Search for the cell housing the specified text and yield its (X, Y) center coordinate. 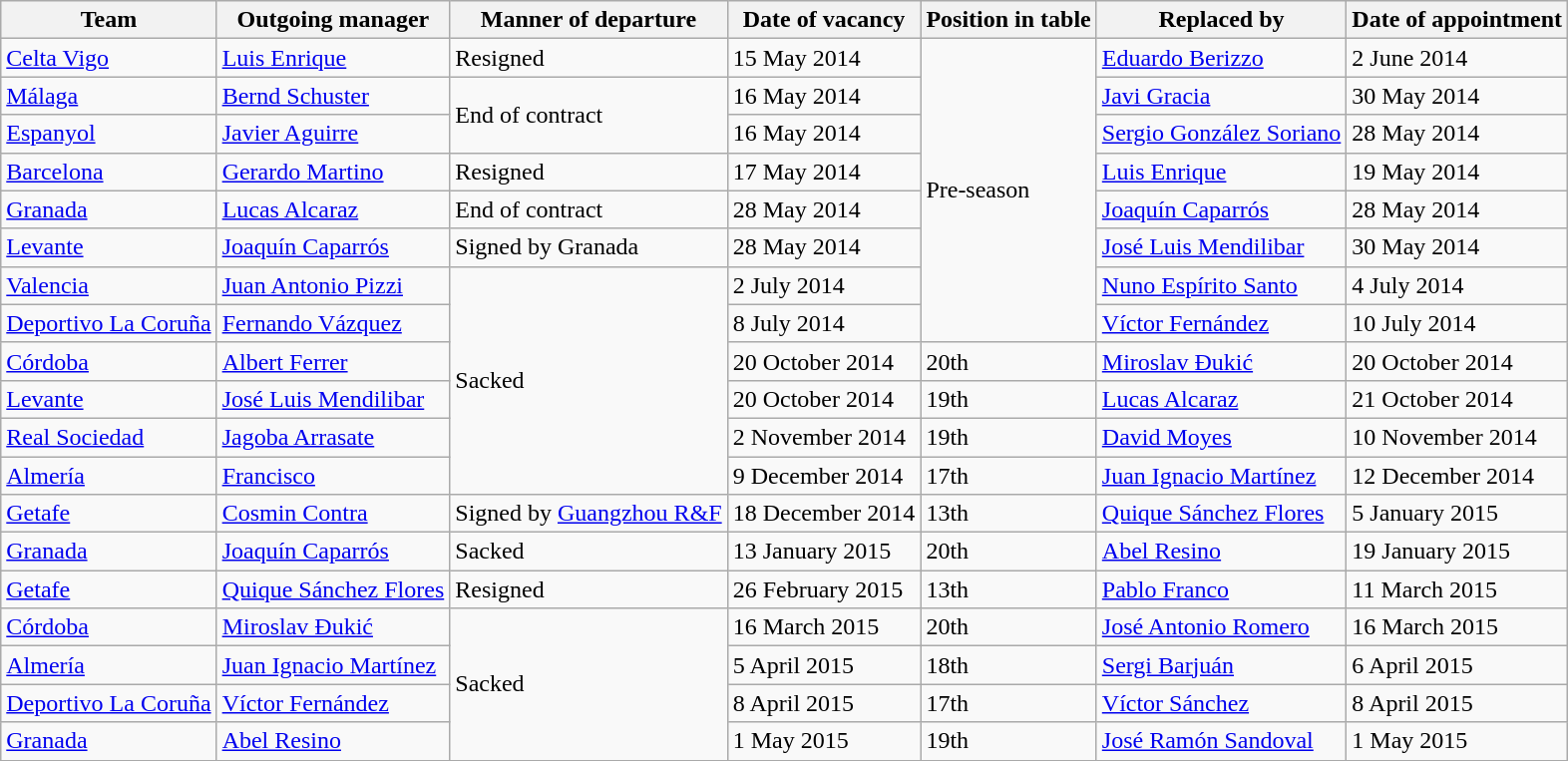
Gerardo Martino (333, 172)
Signed by Granada (588, 247)
Javi Gracia (1221, 96)
Team (109, 20)
Sergio González Soriano (1221, 134)
Sergi Barjuán (1221, 665)
Signed by Guangzhou R&F (588, 514)
Date of appointment (1457, 20)
10 July 2014 (1457, 323)
Jagoba Arrasate (333, 437)
Pablo Franco (1221, 589)
David Moyes (1221, 437)
19 January 2015 (1457, 552)
2 June 2014 (1457, 58)
8 July 2014 (824, 323)
5 January 2015 (1457, 514)
Real Sociedad (109, 437)
Cosmin Contra (333, 514)
Celta Vigo (109, 58)
Pre-season (1008, 190)
Replaced by (1221, 20)
18 December 2014 (824, 514)
12 December 2014 (1457, 476)
13 January 2015 (824, 552)
Espanyol (109, 134)
Javier Aguirre (333, 134)
José Ramón Sandoval (1221, 741)
Eduardo Berizzo (1221, 58)
Fernando Vázquez (333, 323)
Position in table (1008, 20)
Barcelona (109, 172)
5 April 2015 (824, 665)
2 July 2014 (824, 285)
José Antonio Romero (1221, 627)
Víctor Sánchez (1221, 703)
6 April 2015 (1457, 665)
9 December 2014 (824, 476)
Juan Antonio Pizzi (333, 285)
21 October 2014 (1457, 399)
11 March 2015 (1457, 589)
18th (1008, 665)
Date of vacancy (824, 20)
17 May 2014 (824, 172)
Albert Ferrer (333, 361)
Bernd Schuster (333, 96)
Málaga (109, 96)
Nuno Espírito Santo (1221, 285)
Valencia (109, 285)
26 February 2015 (824, 589)
2 November 2014 (824, 437)
Manner of departure (588, 20)
Francisco (333, 476)
10 November 2014 (1457, 437)
19 May 2014 (1457, 172)
4 July 2014 (1457, 285)
15 May 2014 (824, 58)
Outgoing manager (333, 20)
